Search for the cell housing the specified text and yield its (x, y) center coordinate. 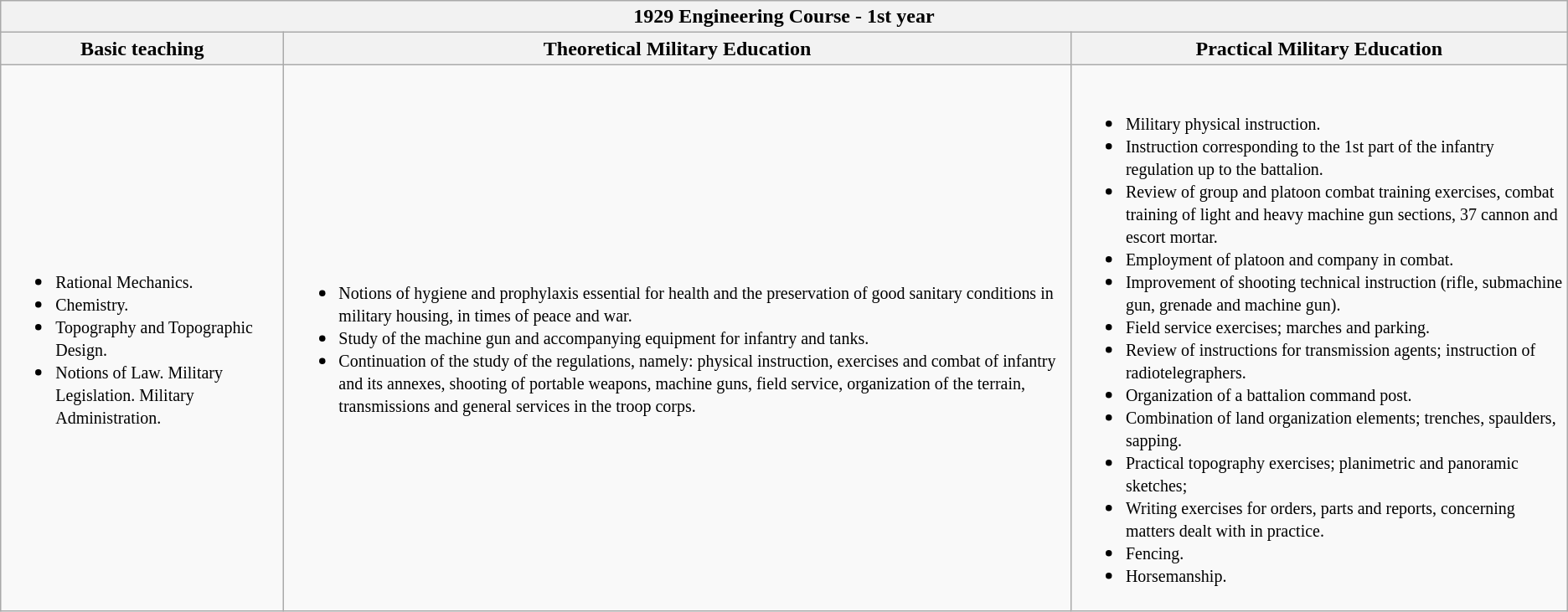
Theoretical Military Education (678, 49)
1929 Engineering Course - 1st year (784, 17)
Basic teaching (142, 49)
Practical Military Education (1318, 49)
Rational Mechanics.Chemistry.Topography and Topographic Design.Notions of Law. Military Legislation. Military Administration. (142, 338)
